Determine the [X, Y] coordinate at the center of the cell enclosing the given text.  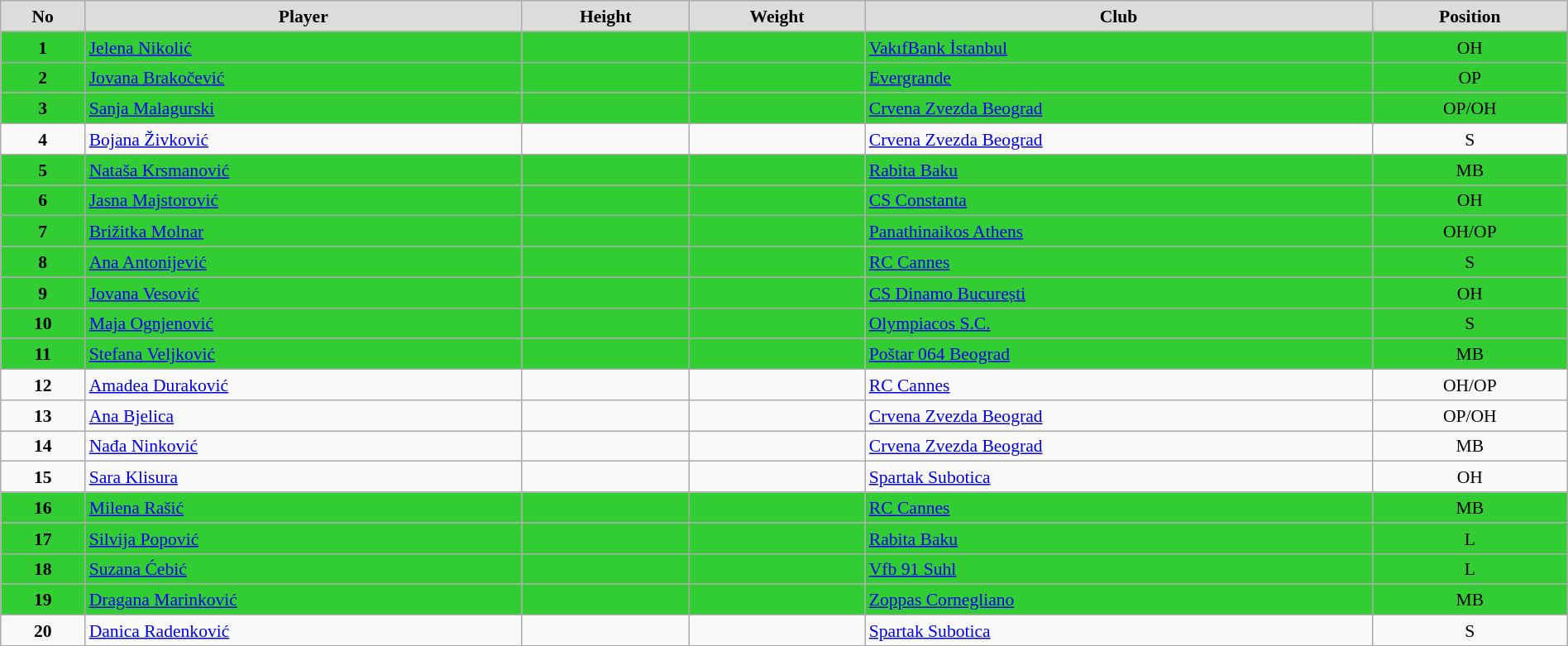
Suzana Ćebić [304, 569]
Player [304, 17]
15 [43, 476]
17 [43, 538]
Height [605, 17]
1 [43, 46]
Dragana Marinković [304, 599]
OP [1470, 78]
Jovana Brakočević [304, 78]
18 [43, 569]
Jovana Vesović [304, 293]
Club [1119, 17]
16 [43, 508]
Ana Antonijević [304, 261]
2 [43, 78]
Silvija Popović [304, 538]
19 [43, 599]
Position [1470, 17]
CS Dinamo București [1119, 293]
Evergrande [1119, 78]
Nađa Ninković [304, 445]
9 [43, 293]
Danica Radenković [304, 630]
3 [43, 108]
VakıfBank İstanbul [1119, 46]
11 [43, 354]
Jasna Majstorović [304, 200]
7 [43, 232]
14 [43, 445]
8 [43, 261]
Milena Rašić [304, 508]
20 [43, 630]
13 [43, 415]
Brižitka Molnar [304, 232]
4 [43, 139]
Jelena Nikolić [304, 46]
Sanja Malagurski [304, 108]
Ana Bjelica [304, 415]
Weight [777, 17]
Zoppas Cornegliano [1119, 599]
Olympiacos S.C. [1119, 323]
Sara Klisura [304, 476]
Maja Ognjenović [304, 323]
No [43, 17]
6 [43, 200]
12 [43, 384]
Vfb 91 Suhl [1119, 569]
Stefana Veljković [304, 354]
Bojana Živković [304, 139]
Panathinaikos Athens [1119, 232]
CS Constanta [1119, 200]
Nataša Krsmanović [304, 169]
Amadea Duraković [304, 384]
Poštar 064 Beograd [1119, 354]
5 [43, 169]
10 [43, 323]
